From the cell containing the given text, extract its center point as [x, y] coordinate. 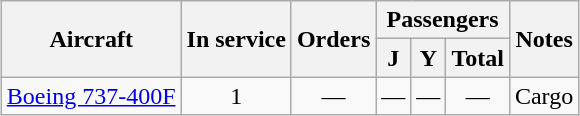
Notes [544, 39]
Cargo [544, 96]
Total [478, 58]
Y [428, 58]
Aircraft [91, 39]
J [394, 58]
Passengers [443, 20]
In service [236, 39]
1 [236, 96]
Orders [333, 39]
Boeing 737-400F [91, 96]
